From the cell containing the given text, extract its center point as (X, Y) coordinate. 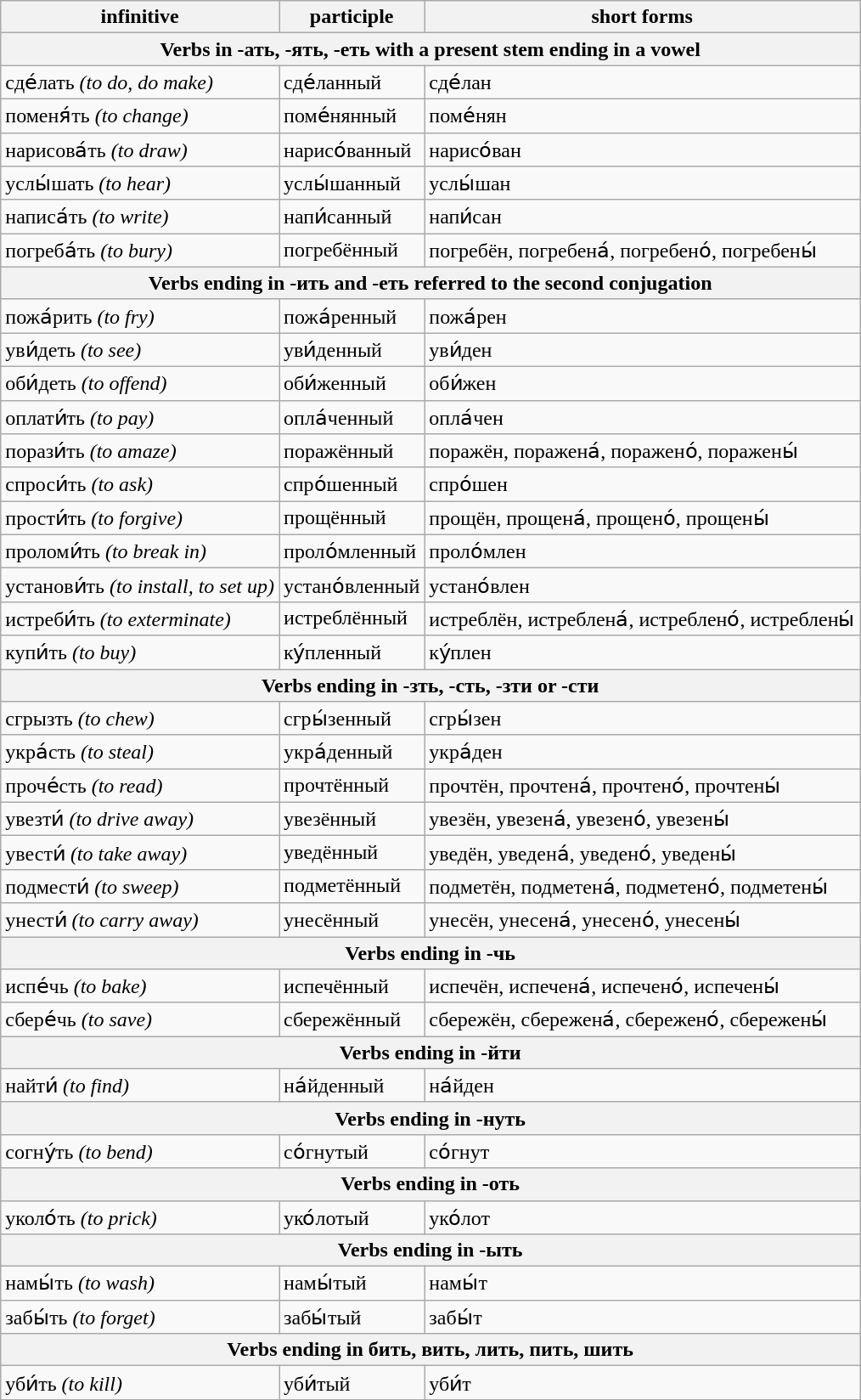
на́йденный (352, 1086)
ку́плен (642, 652)
погребённый (352, 251)
спро́шен (642, 484)
погребён, погребена́, погребено́, погребены́ (642, 251)
прочтённый (352, 786)
истреблён, истреблена́, истреблено́, истреблены́ (642, 618)
сгрызть (to chew) (140, 719)
проломи́ть (to break in) (140, 551)
нарисо́ванный (352, 150)
истреби́ть (to exterminate) (140, 618)
укра́сть (to steal) (140, 752)
ку́пленный (352, 652)
опла́ченный (352, 417)
забы́т (642, 1317)
нарисова́ть (to draw) (140, 150)
увезти́ (to drive away) (140, 819)
уведён, уведена́, уведено́, уведены́ (642, 853)
Verbs ending in -нуть (430, 1118)
сгры́зен (642, 719)
сбережён, сбережена́, сбережено́, сбережены́ (642, 1019)
намы́тый (352, 1284)
порази́ть (to amaze) (140, 451)
увезённый (352, 819)
спроси́ть (to ask) (140, 484)
услы́шанный (352, 183)
со́гнутый (352, 1151)
сбере́чь (to save) (140, 1019)
подметён, подметена́, подметено́, подметены́ (642, 886)
забы́тый (352, 1317)
уви́деть (to see) (140, 350)
напи́санный (352, 217)
поменя́ть (to change) (140, 116)
нарисо́ван (642, 150)
Verbs ending in бить, вить, лить, пить, шить (430, 1350)
увести́ (to take away) (140, 853)
подмести́ (to sweep) (140, 886)
уко́лот (642, 1217)
забы́ть (to forget) (140, 1317)
укра́денный (352, 752)
унести́ (to carry away) (140, 920)
проло́мленный (352, 551)
прощён, прощена́, прощено́, прощены́ (642, 518)
подметённый (352, 886)
укра́ден (642, 752)
намы́т (642, 1284)
Verbs ending in -ыть (430, 1250)
устано́вленный (352, 585)
Verbs ending in -ить and -еть referred to the second conjugation (430, 283)
согну́ть (to bend) (140, 1151)
уби́тый (352, 1383)
уко́лотый (352, 1217)
испечённый (352, 986)
уколо́ть (to prick) (140, 1217)
истреблённый (352, 618)
установи́ть (to install, to set up) (140, 585)
написа́ть (to write) (140, 217)
поме́нянный (352, 116)
пожа́ренный (352, 316)
оби́женный (352, 383)
унесённый (352, 920)
уви́денный (352, 350)
сде́ланный (352, 82)
поражён, поражена́, поражено́, поражены́ (642, 451)
унесён, унесена́, унесено́, унесены́ (642, 920)
спро́шенный (352, 484)
прощённый (352, 518)
опла́чен (642, 417)
Verbs ending in -зть, -сть, -зти or -сти (430, 686)
пожа́рить (to fry) (140, 316)
оби́деть (to offend) (140, 383)
оби́жен (642, 383)
поражённый (352, 451)
уви́ден (642, 350)
услы́шан (642, 183)
Verbs in -ать, -ять, -еть with a present stem ending in a vowel (430, 49)
short forms (642, 17)
испечён, испечена́, испечено́, испечены́ (642, 986)
сде́лан (642, 82)
со́гнут (642, 1151)
infinitive (140, 17)
увезён, увезена́, увезено́, увезены́ (642, 819)
сгры́зенный (352, 719)
проче́сть (to read) (140, 786)
устано́влен (642, 585)
Verbs ending in -йти (430, 1053)
сбережённый (352, 1019)
на́йден (642, 1086)
оплати́ть (to pay) (140, 417)
уби́т (642, 1383)
проло́млен (642, 551)
уби́ть (to kill) (140, 1383)
испе́чь (to bake) (140, 986)
уведённый (352, 853)
пожа́рен (642, 316)
сде́лать (to do, do make) (140, 82)
найти́ (to find) (140, 1086)
поме́нян (642, 116)
прости́ть (to forgive) (140, 518)
намы́ть (to wash) (140, 1284)
купи́ть (to buy) (140, 652)
participle (352, 17)
услы́шать (to hear) (140, 183)
напи́сан (642, 217)
Verbs ending in -оть (430, 1184)
прочтён, прочтена́, прочтено́, прочтены́ (642, 786)
Verbs ending in -чь (430, 952)
погреба́ть (to bury) (140, 251)
